Identify which cell holds the provided text, then report its [x, y] central coordinate. 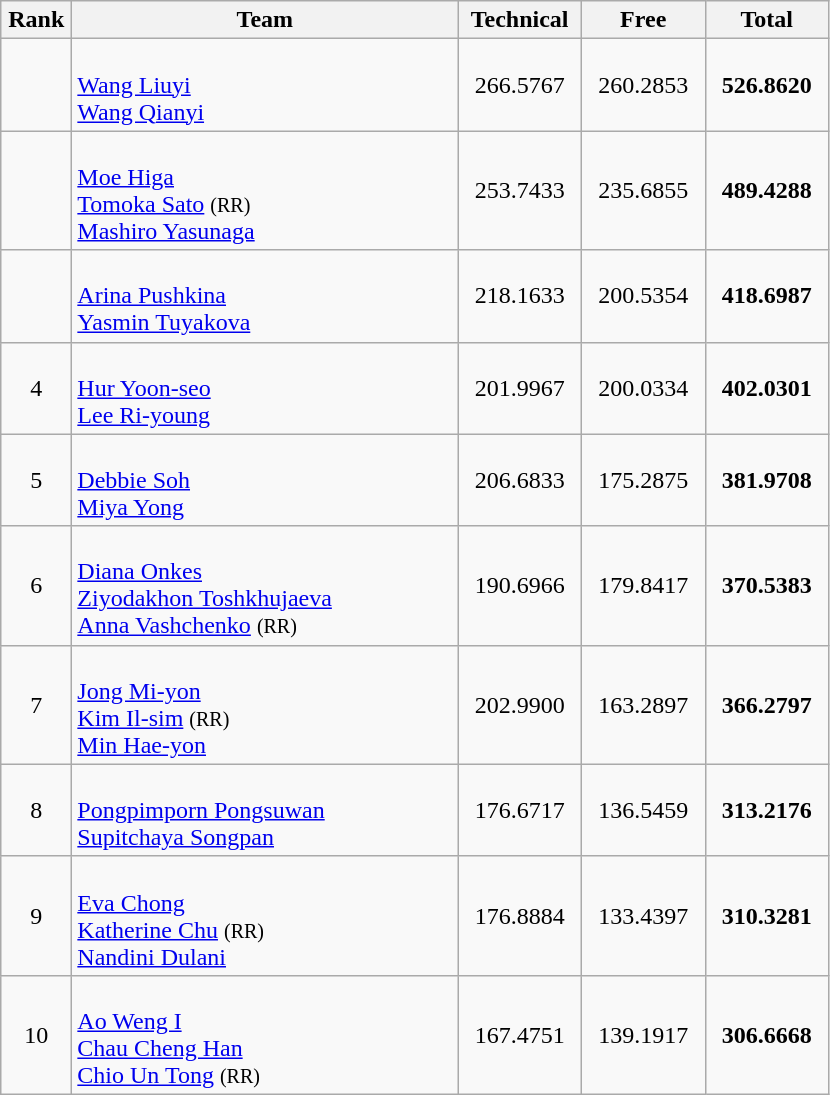
8 [36, 810]
Jong Mi-yonKim Il-sim (RR)Min Hae-yon [265, 704]
Rank [36, 20]
Hur Yoon-seoLee Ri-young [265, 388]
6 [36, 586]
200.0334 [643, 388]
Moe HigaTomoka Sato (RR)Mashiro Yasunaga [265, 190]
370.5383 [767, 586]
526.8620 [767, 85]
218.1633 [520, 296]
Eva ChongKatherine Chu (RR)Nandini Dulani [265, 916]
Diana OnkesZiyodakhon ToshkhujaevaAnna Vashchenko (RR) [265, 586]
Technical [520, 20]
179.8417 [643, 586]
Total [767, 20]
10 [36, 1034]
Ao Weng IChau Cheng HanChio Un Tong (RR) [265, 1034]
253.7433 [520, 190]
136.5459 [643, 810]
489.4288 [767, 190]
176.8884 [520, 916]
175.2875 [643, 480]
310.3281 [767, 916]
133.4397 [643, 916]
Arina PushkinaYasmin Tuyakova [265, 296]
235.6855 [643, 190]
139.1917 [643, 1034]
366.2797 [767, 704]
7 [36, 704]
5 [36, 480]
163.2897 [643, 704]
202.9900 [520, 704]
Free [643, 20]
Debbie SohMiya Yong [265, 480]
190.6966 [520, 586]
200.5354 [643, 296]
176.6717 [520, 810]
402.0301 [767, 388]
Pongpimporn PongsuwanSupitchaya Songpan [265, 810]
Team [265, 20]
381.9708 [767, 480]
9 [36, 916]
313.2176 [767, 810]
266.5767 [520, 85]
167.4751 [520, 1034]
201.9967 [520, 388]
418.6987 [767, 296]
4 [36, 388]
206.6833 [520, 480]
Wang LiuyiWang Qianyi [265, 85]
306.6668 [767, 1034]
260.2853 [643, 85]
